Determine the (X, Y) coordinate at the center of the cell enclosing the given text.  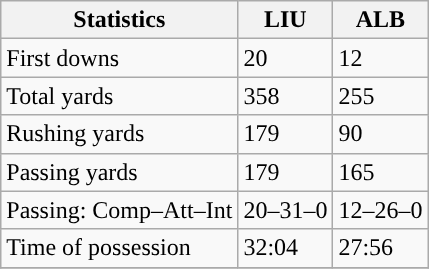
Passing: Comp–Att–Int (120, 210)
90 (380, 134)
12 (380, 58)
255 (380, 96)
20 (286, 58)
165 (380, 172)
ALB (380, 20)
12–26–0 (380, 210)
27:56 (380, 248)
Rushing yards (120, 134)
20–31–0 (286, 210)
Passing yards (120, 172)
Total yards (120, 96)
LIU (286, 20)
32:04 (286, 248)
Time of possession (120, 248)
First downs (120, 58)
Statistics (120, 20)
358 (286, 96)
